Extract the (X, Y) coordinate from the center of the cell holding the provided text.  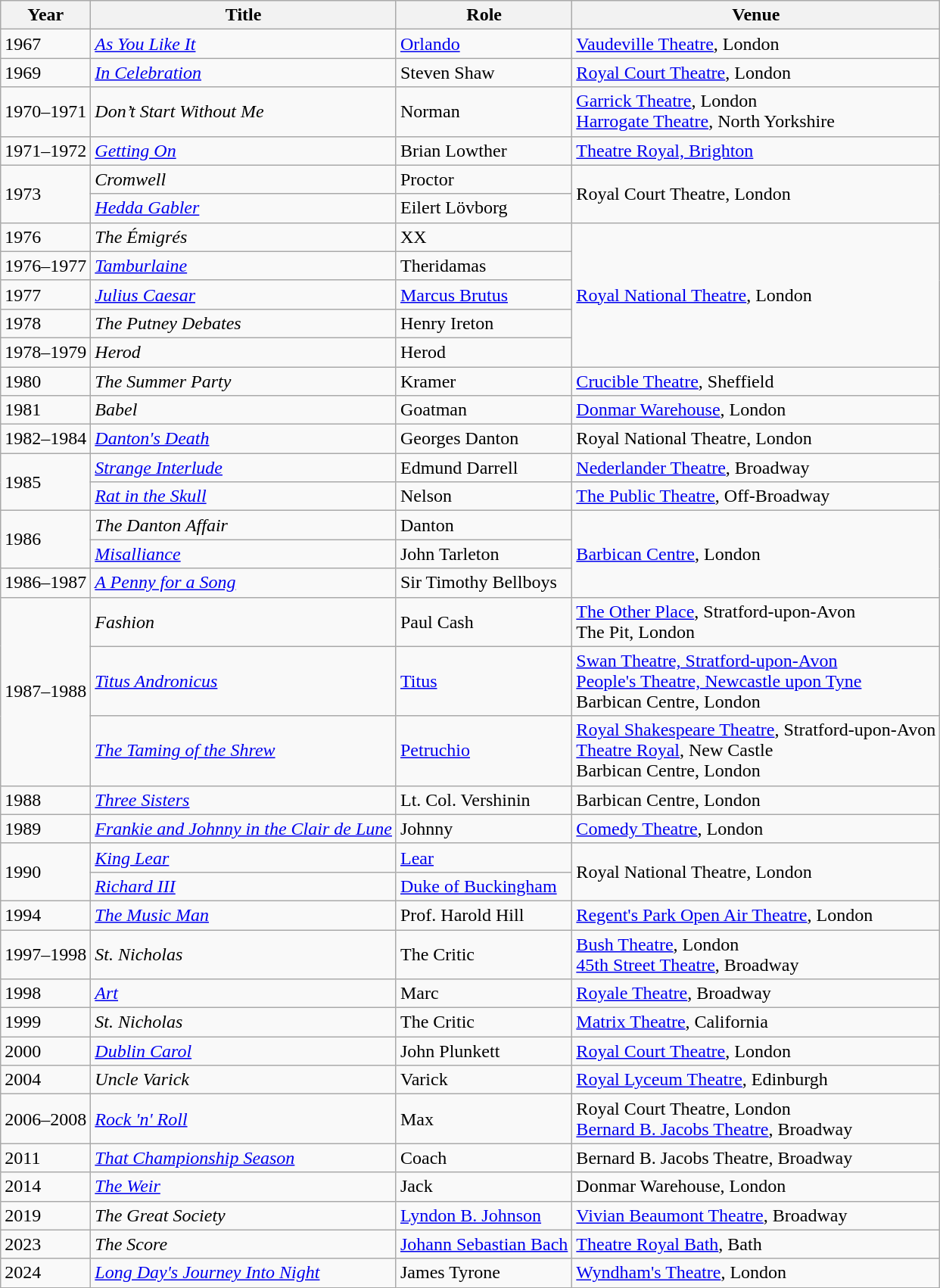
Edmund Darrell (484, 468)
1980 (45, 381)
James Tyrone (484, 1273)
Dublin Carol (244, 1051)
1985 (45, 482)
2019 (45, 1215)
Varick (484, 1080)
Cromwell (244, 179)
Jack (484, 1187)
Rat in the Skull (244, 496)
2023 (45, 1244)
Nederlander Theatre, Broadway (756, 468)
Johann Sebastian Bach (484, 1244)
2006–2008 (45, 1118)
Marc (484, 994)
Vivian Beaumont Theatre, Broadway (756, 1215)
Role (484, 15)
Theatre Royal, Brighton (756, 151)
Norman (484, 112)
1997–1998 (45, 954)
The Other Place, Stratford-upon-AvonThe Pit, London (756, 622)
Matrix Theatre, California (756, 1022)
The Putney Debates (244, 323)
1977 (45, 294)
1981 (45, 410)
1978 (45, 323)
Long Day's Journey Into Night (244, 1273)
The Taming of the Shrew (244, 751)
Royal Lyceum Theatre, Edinburgh (756, 1080)
The Danton Affair (244, 525)
In Celebration (244, 73)
Georges Danton (484, 439)
Strange Interlude (244, 468)
Kramer (484, 381)
Venue (756, 15)
1989 (45, 829)
Duke of Buckingham (484, 886)
As You Like It (244, 44)
1986–1987 (45, 583)
1982–1984 (45, 439)
1988 (45, 800)
John Tarleton (484, 554)
Royal Court Theatre, LondonBernard B. Jacobs Theatre, Broadway (756, 1118)
Year (45, 15)
Don’t Start Without Me (244, 112)
Royal Shakespeare Theatre, Stratford-upon-AvonTheatre Royal, New CastleBarbican Centre, London (756, 751)
The Public Theatre, Off-Broadway (756, 496)
A Penny for a Song (244, 583)
Getting On (244, 151)
Theatre Royal Bath, Bath (756, 1244)
Three Sisters (244, 800)
2011 (45, 1158)
Coach (484, 1158)
Wyndham's Theatre, London (756, 1273)
1969 (45, 73)
Tamburlaine (244, 266)
XX (484, 237)
Danton's Death (244, 439)
Julius Caesar (244, 294)
1994 (45, 915)
Rock 'n' Roll (244, 1118)
1978–1979 (45, 352)
Eilert Lövborg (484, 208)
Goatman (484, 410)
1999 (45, 1022)
2004 (45, 1080)
1967 (45, 44)
Royale Theatre, Broadway (756, 994)
Sir Timothy Bellboys (484, 583)
Vaudeville Theatre, London (756, 44)
Lear (484, 857)
Lyndon B. Johnson (484, 1215)
Brian Lowther (484, 151)
1990 (45, 872)
Swan Theatre, Stratford-upon-AvonPeople's Theatre, Newcastle upon TyneBarbican Centre, London (756, 681)
1976 (45, 237)
Orlando (484, 44)
The Great Society (244, 1215)
1987–1988 (45, 692)
1998 (45, 994)
1976–1977 (45, 266)
Garrick Theatre, LondonHarrogate Theatre, North Yorkshire (756, 112)
2014 (45, 1187)
King Lear (244, 857)
Art (244, 994)
Richard III (244, 886)
Petruchio (484, 751)
Prof. Harold Hill (484, 915)
Regent's Park Open Air Theatre, London (756, 915)
Titus (484, 681)
2000 (45, 1051)
The Score (244, 1244)
Titus Andronicus (244, 681)
Frankie and Johnny in the Clair de Lune (244, 829)
1971–1972 (45, 151)
1970–1971 (45, 112)
Proctor (484, 179)
Max (484, 1118)
Paul Cash (484, 622)
Marcus Brutus (484, 294)
That Championship Season (244, 1158)
Misalliance (244, 554)
Lt. Col. Vershinin (484, 800)
John Plunkett (484, 1051)
Johnny (484, 829)
Comedy Theatre, London (756, 829)
Nelson (484, 496)
1973 (45, 194)
Crucible Theatre, Sheffield (756, 381)
Bernard B. Jacobs Theatre, Broadway (756, 1158)
Henry Ireton (484, 323)
Title (244, 15)
Danton (484, 525)
Uncle Varick (244, 1080)
Theridamas (484, 266)
Steven Shaw (484, 73)
The Weir (244, 1187)
The Music Man (244, 915)
Hedda Gabler (244, 208)
Bush Theatre, London45th Street Theatre, Broadway (756, 954)
The Summer Party (244, 381)
1986 (45, 540)
2024 (45, 1273)
Fashion (244, 622)
The Émigrés (244, 237)
Babel (244, 410)
